For the text-containing cell, return its midpoint in [x, y] coordinate format. 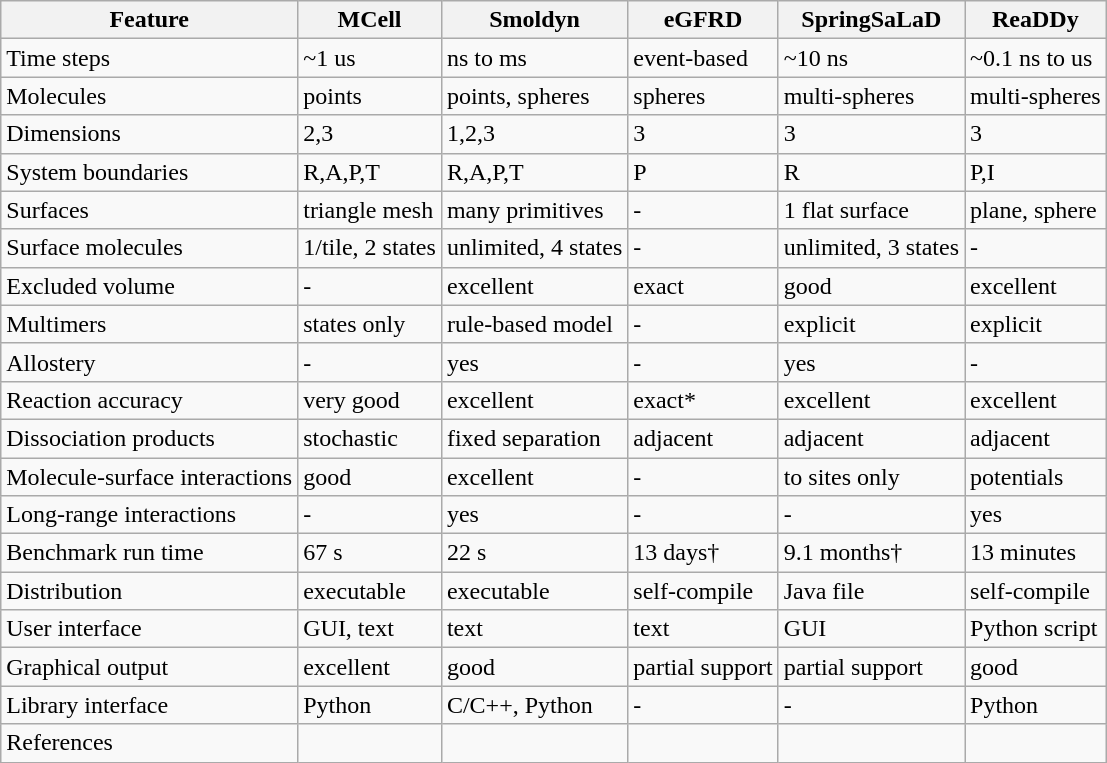
~10 ns [871, 58]
1,2,3 [534, 134]
Dissociation products [150, 438]
potentials [1036, 477]
Library interface [150, 705]
67 s [370, 553]
Molecule-surface interactions [150, 477]
spheres [703, 96]
9.1 months† [871, 553]
13 days† [703, 553]
unlimited, 3 states [871, 248]
unlimited, 4 states [534, 248]
Surface molecules [150, 248]
Benchmark run time [150, 553]
~0.1 ns to us [1036, 58]
GUI, text [370, 629]
Time steps [150, 58]
2,3 [370, 134]
plane, sphere [1036, 210]
Java file [871, 591]
Feature [150, 20]
stochastic [370, 438]
points [370, 96]
Dimensions [150, 134]
fixed separation [534, 438]
Smoldyn [534, 20]
triangle mesh [370, 210]
states only [370, 324]
Surfaces [150, 210]
C/C++, Python [534, 705]
Python script [1036, 629]
Molecules [150, 96]
ReaDDy [1036, 20]
ns to ms [534, 58]
exact* [703, 400]
to sites only [871, 477]
points, spheres [534, 96]
Graphical output [150, 667]
P [703, 172]
Allostery [150, 362]
13 minutes [1036, 553]
User interface [150, 629]
GUI [871, 629]
Multimers [150, 324]
very good [370, 400]
event-based [703, 58]
Long-range interactions [150, 515]
22 s [534, 553]
Distribution [150, 591]
System boundaries [150, 172]
Excluded volume [150, 286]
many primitives [534, 210]
R [871, 172]
1/tile, 2 states [370, 248]
P,I [1036, 172]
exact [703, 286]
rule-based model [534, 324]
1 flat surface [871, 210]
MCell [370, 20]
SpringSaLaD [871, 20]
eGFRD [703, 20]
Reaction accuracy [150, 400]
References [150, 743]
~1 us [370, 58]
